Search for the cell housing the specified text and yield its (X, Y) center coordinate. 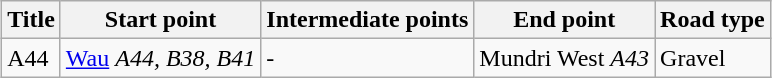
- (368, 58)
Intermediate points (368, 20)
A44 (32, 58)
Title (32, 20)
Road type (713, 20)
Wau A44, B38, B41 (160, 58)
Start point (160, 20)
Gravel (713, 58)
Mundri West A43 (564, 58)
End point (564, 20)
